Search for the cell housing the specified text and yield its [X, Y] center coordinate. 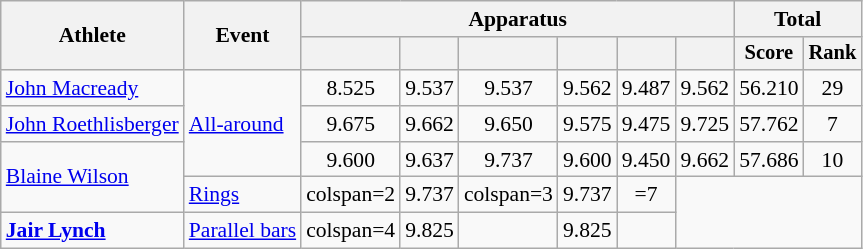
9.637 [430, 160]
9.487 [646, 88]
colspan=4 [350, 231]
colspan=2 [350, 195]
Event [242, 36]
Apparatus [518, 19]
9.475 [646, 124]
Total [798, 19]
Blaine Wilson [92, 178]
7 [833, 124]
9.725 [704, 124]
9.650 [508, 124]
Rings [242, 195]
8.525 [350, 88]
All-around [242, 124]
Rank [833, 54]
=7 [646, 195]
Jair Lynch [92, 231]
57.686 [768, 160]
57.762 [768, 124]
9.675 [350, 124]
29 [833, 88]
10 [833, 160]
colspan=3 [508, 195]
56.210 [768, 88]
John Roethlisberger [92, 124]
Athlete [92, 36]
John Macready [92, 88]
Score [768, 54]
9.450 [646, 160]
9.575 [588, 124]
Parallel bars [242, 231]
